From the cell containing the given text, extract its center point as [x, y] coordinate. 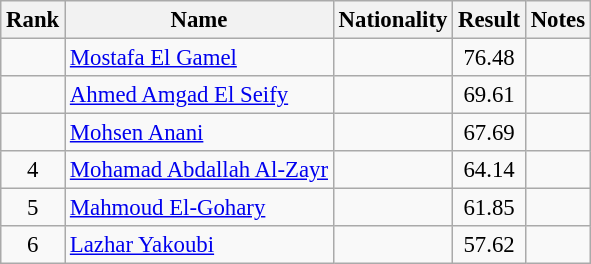
Lazhar Yakoubi [200, 245]
Mostafa El Gamel [200, 58]
Mahmoud El-Gohary [200, 208]
5 [33, 208]
Result [490, 20]
4 [33, 170]
69.61 [490, 95]
57.62 [490, 245]
67.69 [490, 133]
Rank [33, 20]
Mohsen Anani [200, 133]
Nationality [392, 20]
76.48 [490, 58]
Name [200, 20]
64.14 [490, 170]
61.85 [490, 208]
Mohamad Abdallah Al-Zayr [200, 170]
Ahmed Amgad El Seify [200, 95]
6 [33, 245]
Notes [558, 20]
